Locate the cell with the specified text and output its [x, y] center coordinate. 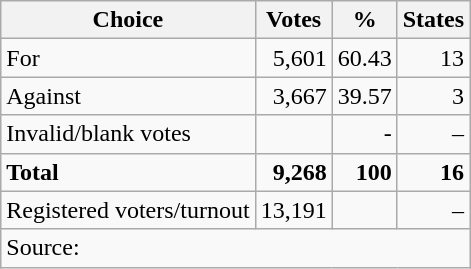
States [433, 20]
Invalid/blank votes [128, 134]
60.43 [364, 58]
13,191 [294, 210]
5,601 [294, 58]
3,667 [294, 96]
For [128, 58]
Source: [236, 248]
Choice [128, 20]
Registered voters/turnout [128, 210]
13 [433, 58]
Against [128, 96]
9,268 [294, 172]
Total [128, 172]
- [364, 134]
39.57 [364, 96]
3 [433, 96]
% [364, 20]
16 [433, 172]
Votes [294, 20]
100 [364, 172]
